Return [x, y] of the center of cell containing provided text 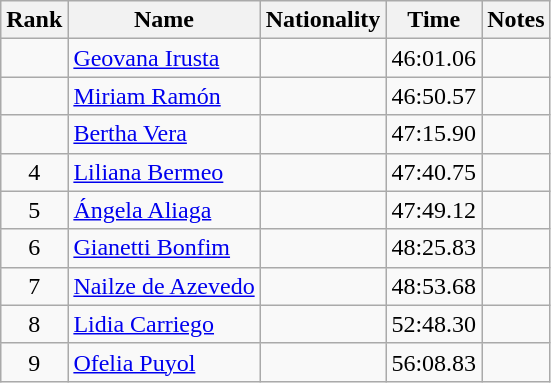
4 [34, 172]
Time [434, 20]
48:53.68 [434, 286]
Name [164, 20]
56:08.83 [434, 362]
Miriam Ramón [164, 96]
47:15.90 [434, 134]
Nationality [323, 20]
Ofelia Puyol [164, 362]
Notes [516, 20]
Liliana Bermeo [164, 172]
47:40.75 [434, 172]
52:48.30 [434, 324]
48:25.83 [434, 248]
46:50.57 [434, 96]
8 [34, 324]
Nailze de Azevedo [164, 286]
6 [34, 248]
Gianetti Bonfim [164, 248]
46:01.06 [434, 58]
Geovana Irusta [164, 58]
Ángela Aliaga [164, 210]
47:49.12 [434, 210]
Lidia Carriego [164, 324]
Rank [34, 20]
5 [34, 210]
Bertha Vera [164, 134]
7 [34, 286]
9 [34, 362]
